Extract the [x, y] coordinate from the center of the cell holding the provided text.  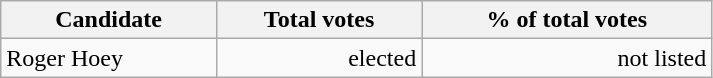
Roger Hoey [109, 58]
not listed [567, 58]
% of total votes [567, 20]
Total votes [318, 20]
elected [318, 58]
Candidate [109, 20]
